Return the [x, y] coordinate for the center point of the cell that contains the specified text.  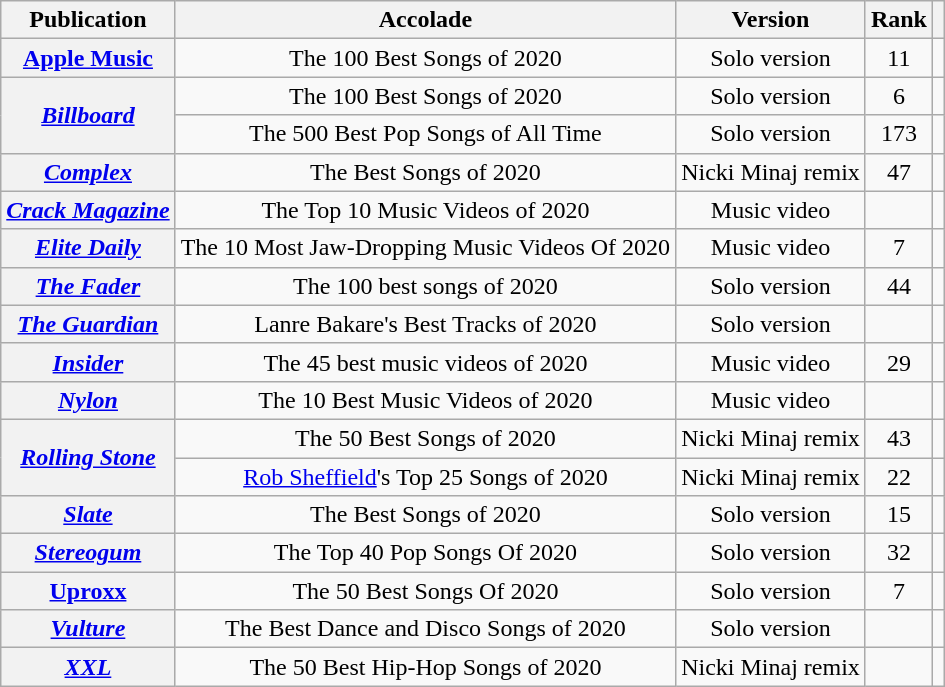
Version [771, 20]
Vulture [88, 629]
The 50 Best Songs Of 2020 [425, 591]
XXL [88, 667]
Publication [88, 20]
The 50 Best Hip-Hop Songs of 2020 [425, 667]
Slate [88, 515]
The Top 10 Music Videos of 2020 [425, 210]
The 10 Best Music Videos of 2020 [425, 400]
Accolade [425, 20]
The 10 Most Jaw-Dropping Music Videos Of 2020 [425, 248]
Insider [88, 362]
The 100 best songs of 2020 [425, 286]
Rolling Stone [88, 457]
Elite Daily [88, 248]
47 [898, 172]
The Fader [88, 286]
6 [898, 96]
173 [898, 134]
32 [898, 553]
The 500 Best Pop Songs of All Time [425, 134]
29 [898, 362]
Rob Sheffield's Top 25 Songs of 2020 [425, 477]
The Best Dance and Disco Songs of 2020 [425, 629]
The Guardian [88, 324]
Rank [898, 20]
Uproxx [88, 591]
43 [898, 438]
15 [898, 515]
Crack Magazine [88, 210]
The 45 best music videos of 2020 [425, 362]
Billboard [88, 115]
The Top 40 Pop Songs Of 2020 [425, 553]
Stereogum [88, 553]
Apple Music [88, 58]
Complex [88, 172]
The 50 Best Songs of 2020 [425, 438]
Lanre Bakare's Best Tracks of 2020 [425, 324]
22 [898, 477]
11 [898, 58]
44 [898, 286]
Nylon [88, 400]
